Provide the (X, Y) coordinate of the cell's center where the given text is located.  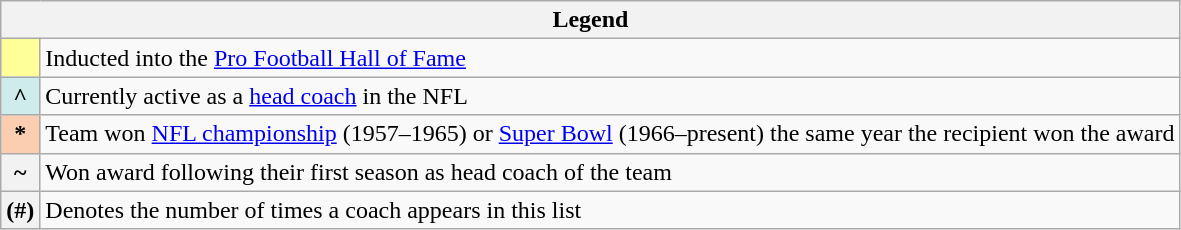
~ (20, 172)
Legend (590, 20)
Won award following their first season as head coach of the team (610, 172)
* (20, 134)
(#) (20, 210)
Denotes the number of times a coach appears in this list (610, 210)
Inducted into the Pro Football Hall of Fame (610, 58)
^ (20, 96)
Currently active as a head coach in the NFL (610, 96)
Team won NFL championship (1957–1965) or Super Bowl (1966–present) the same year the recipient won the award (610, 134)
